Capture the cell that displays the provided text and extract its (x, y) central coordinate. 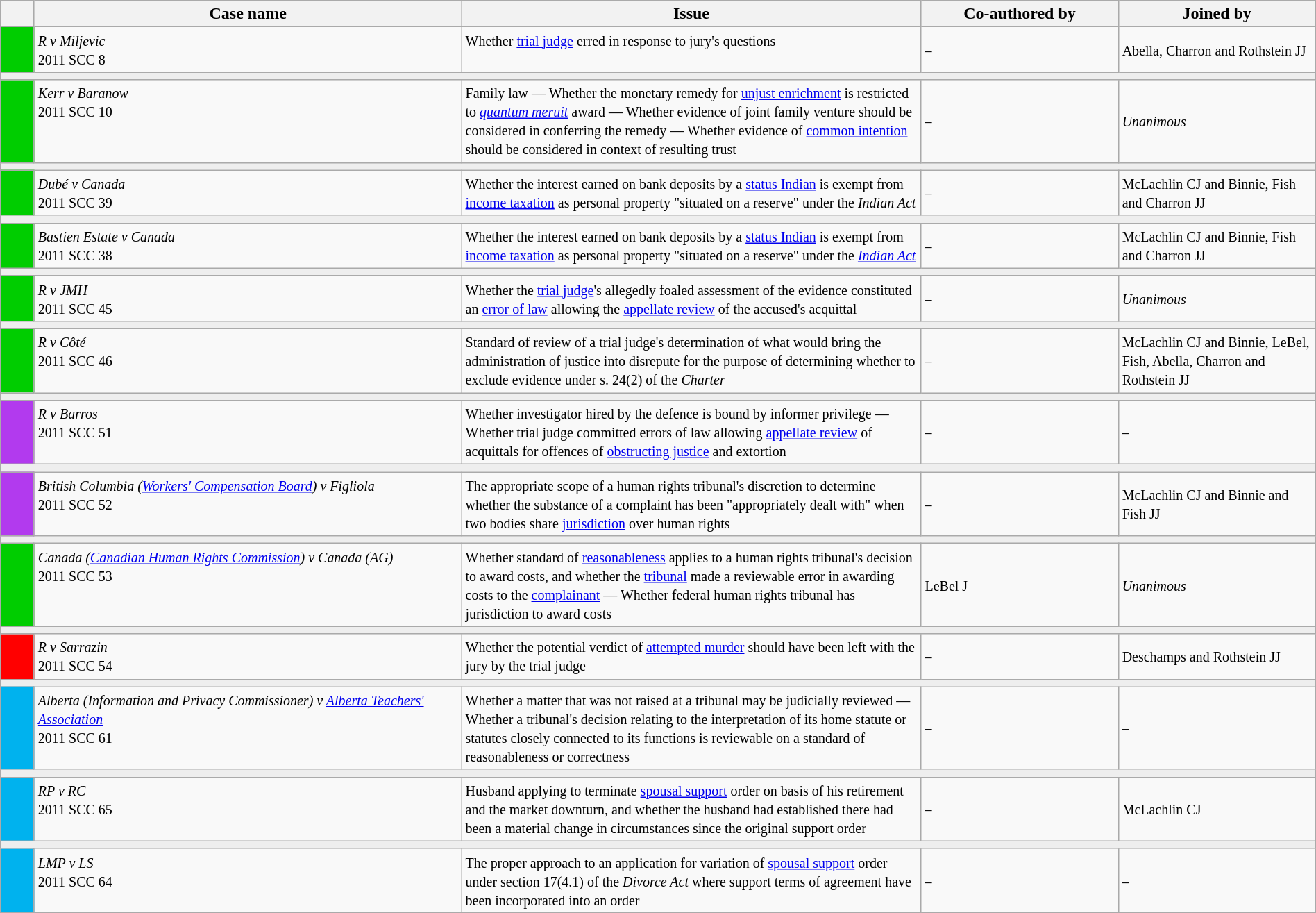
R v JMH 2011 SCC 45 (248, 299)
Alberta (Information and Privacy Commissioner) v Alberta Teachers' Association 2011 SCC 61 (248, 728)
LMP v LS 2011 SCC 64 (248, 880)
Deschamps and Rothstein JJ (1217, 657)
Abella, Charron and Rothstein JJ (1217, 50)
R v Barros 2011 SCC 51 (248, 433)
Dubé v Canada 2011 SCC 39 (248, 193)
McLachlin CJ and Binnie and Fish JJ (1217, 504)
Joined by (1217, 14)
R v Sarrazin 2011 SCC 54 (248, 657)
Kerr v Baranow 2011 SCC 10 (248, 121)
R v Miljevic 2011 SCC 8 (248, 50)
R v Côté 2011 SCC 46 (248, 360)
Bastien Estate v Canada 2011 SCC 38 (248, 246)
Canada (Canadian Human Rights Commission) v Canada (AG) 2011 SCC 53 (248, 585)
Co-authored by (1020, 14)
British Columbia (Workers' Compensation Board) v Figliola 2011 SCC 52 (248, 504)
Case name (248, 14)
McLachlin CJ (1217, 809)
LeBel J (1020, 585)
McLachlin CJ and Binnie, LeBel, Fish, Abella, Charron and Rothstein JJ (1217, 360)
Whether trial judge erred in response to jury's questions (691, 50)
Whether the potential verdict of attempted murder should have been left with the jury by the trial judge (691, 657)
Issue (691, 14)
RP v RC 2011 SCC 65 (248, 809)
